Search for the cell housing the specified text and yield its [x, y] center coordinate. 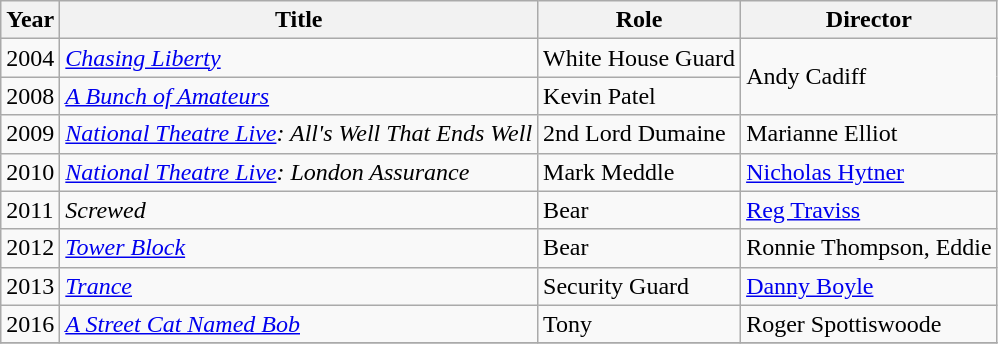
2010 [30, 172]
National Theatre Live: London Assurance [299, 172]
Role [640, 20]
Tony [640, 324]
2013 [30, 286]
Mark Meddle [640, 172]
Danny Boyle [870, 286]
Marianne Elliot [870, 134]
Director [870, 20]
Reg Traviss [870, 210]
Andy Cadiff [870, 77]
Roger Spottiswoode [870, 324]
2008 [30, 96]
Security Guard [640, 286]
Title [299, 20]
Nicholas Hytner [870, 172]
Screwed [299, 210]
A Bunch of Amateurs [299, 96]
2009 [30, 134]
Chasing Liberty [299, 58]
2004 [30, 58]
2011 [30, 210]
Year [30, 20]
A Street Cat Named Bob [299, 324]
2nd Lord Dumaine [640, 134]
Ronnie Thompson, Eddie [870, 248]
National Theatre Live: All's Well That Ends Well [299, 134]
2016 [30, 324]
Trance [299, 286]
2012 [30, 248]
Tower Block [299, 248]
Kevin Patel [640, 96]
White House Guard [640, 58]
